Detect which cell encompasses the target text, then output its [x, y] center coordinate. 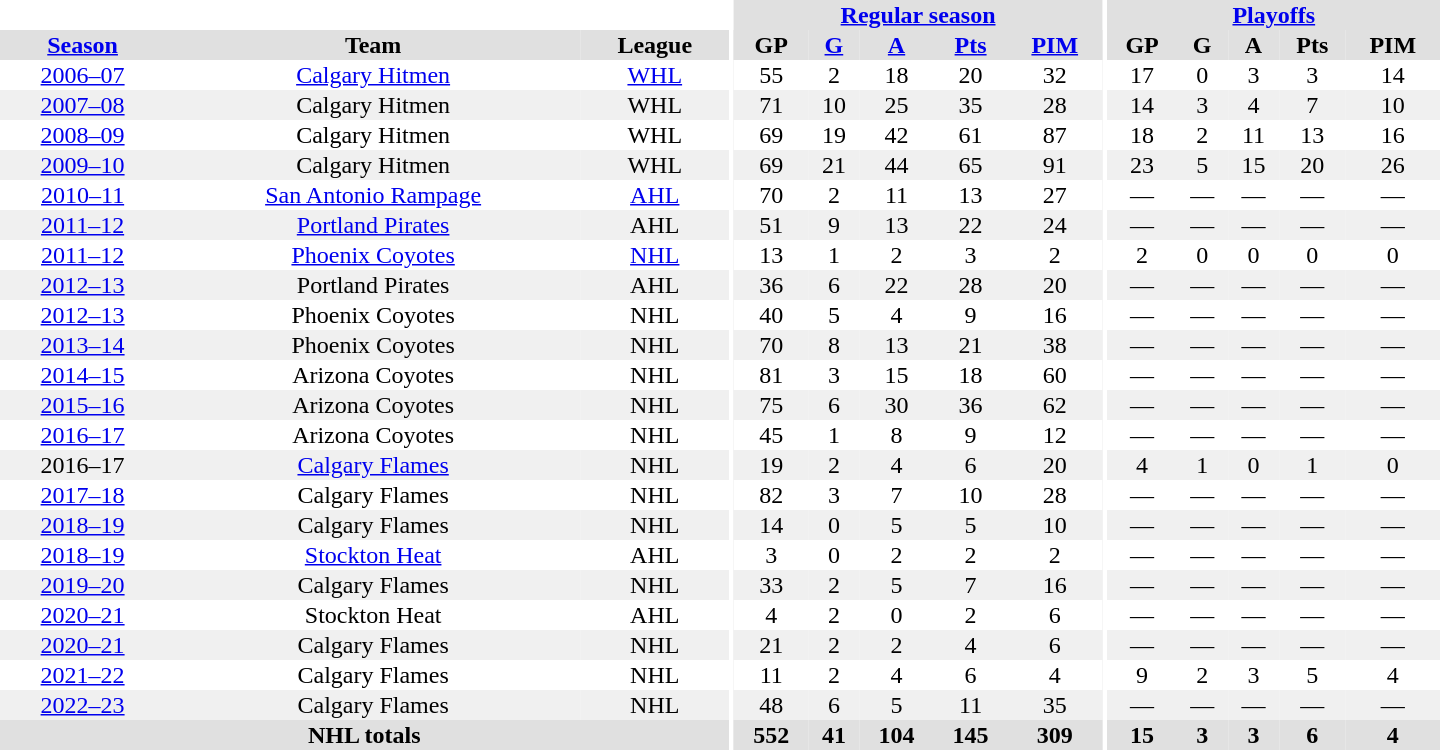
87 [1055, 135]
30 [897, 405]
Regular season [918, 15]
38 [1055, 345]
2015–16 [82, 405]
2022–23 [82, 705]
2014–15 [82, 375]
Team [373, 45]
2017–18 [82, 495]
552 [771, 735]
2007–08 [82, 105]
23 [1142, 165]
2021–22 [82, 675]
71 [771, 105]
2010–11 [82, 195]
Season [82, 45]
145 [971, 735]
62 [1055, 405]
48 [771, 705]
NHL totals [364, 735]
104 [897, 735]
League [654, 45]
61 [971, 135]
25 [897, 105]
24 [1055, 225]
26 [1393, 165]
2019–20 [82, 585]
40 [771, 315]
42 [897, 135]
45 [771, 435]
Playoffs [1274, 15]
309 [1055, 735]
51 [771, 225]
60 [1055, 375]
2009–10 [82, 165]
2013–14 [82, 345]
75 [771, 405]
2008–09 [82, 135]
12 [1055, 435]
41 [834, 735]
27 [1055, 195]
91 [1055, 165]
32 [1055, 75]
55 [771, 75]
81 [771, 375]
44 [897, 165]
2006–07 [82, 75]
17 [1142, 75]
82 [771, 495]
San Antonio Rampage [373, 195]
33 [771, 585]
65 [971, 165]
